Find where the given text appears and provide that cell's center as [X, Y] coordinate. 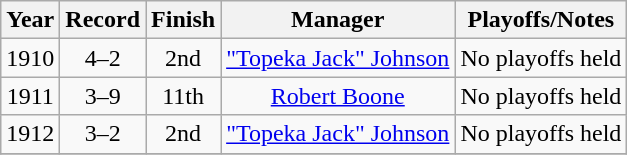
4–2 [103, 58]
Finish [184, 20]
Manager [338, 20]
1910 [30, 58]
1912 [30, 134]
Robert Boone [338, 96]
3–9 [103, 96]
Playoffs/Notes [541, 20]
Record [103, 20]
Year [30, 20]
1911 [30, 96]
3–2 [103, 134]
11th [184, 96]
